Locate the cell with the specified text and output its (X, Y) center coordinate. 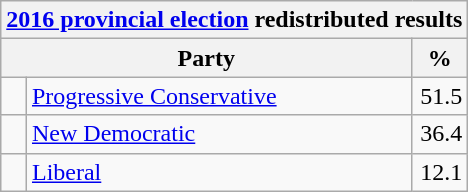
36.4 (440, 134)
Liberal (218, 172)
New Democratic (218, 134)
12.1 (440, 172)
% (440, 58)
Progressive Conservative (218, 96)
51.5 (440, 96)
Party (206, 58)
2016 provincial election redistributed results (234, 20)
